For the text-containing cell, return its midpoint in (x, y) coordinate format. 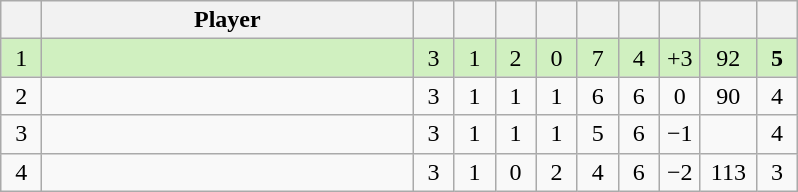
90 (728, 96)
−1 (680, 134)
113 (728, 172)
Player (228, 20)
7 (598, 58)
−2 (680, 172)
+3 (680, 58)
92 (728, 58)
